Determine the [x, y] coordinate at the center of the cell enclosing the given text.  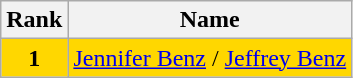
Name [210, 20]
1 [34, 58]
Jennifer Benz / Jeffrey Benz [210, 58]
Rank [34, 20]
